Determine the [X, Y] coordinate at the center of the cell enclosing the given text.  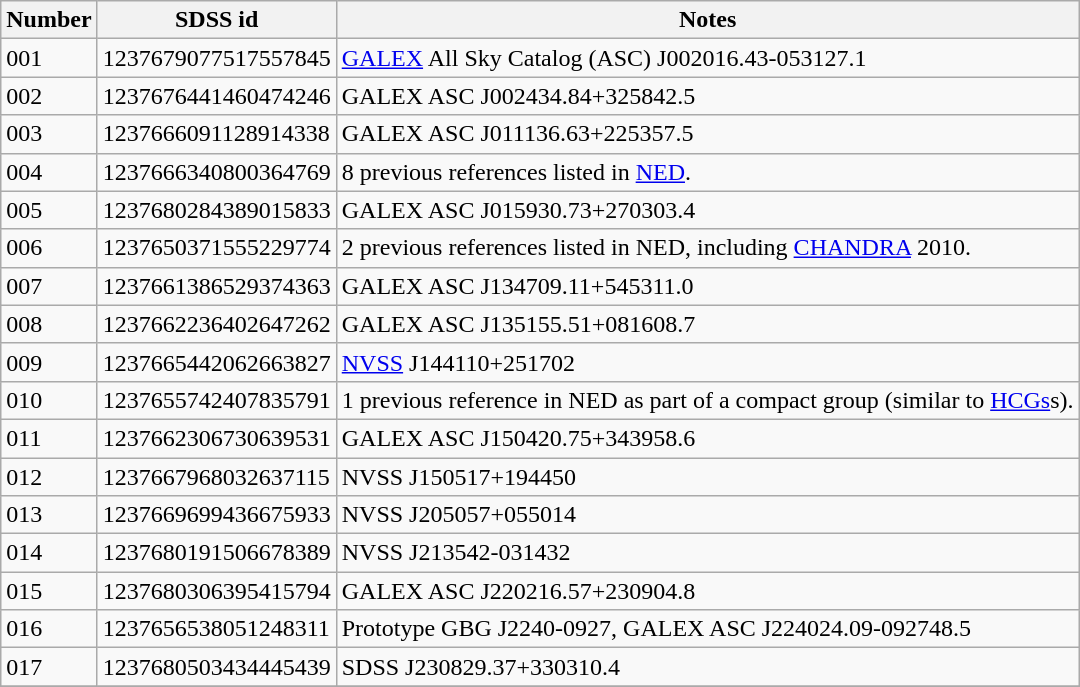
010 [49, 400]
1237680503434445439 [216, 667]
006 [49, 248]
009 [49, 362]
GALEX ASC J011136.63+225357.5 [708, 134]
1237680284389015833 [216, 210]
Prototype GBG J2240-0927, GALEX ASC J224024.09-092748.5 [708, 629]
Notes [708, 20]
1237680191506678389 [216, 553]
NVSS J144110+251702 [708, 362]
GALEX ASC J135155.51+081608.7 [708, 324]
GALEX All Sky Catalog (ASC) J002016.43-053127.1 [708, 58]
1237676441460474246 [216, 96]
001 [49, 58]
015 [49, 591]
017 [49, 667]
SDSS J230829.37+330310.4 [708, 667]
GALEX ASC J002434.84+325842.5 [708, 96]
002 [49, 96]
016 [49, 629]
1237667968032637115 [216, 477]
007 [49, 286]
1237669699436675933 [216, 515]
1237662236402647262 [216, 324]
GALEX ASC J134709.11+545311.0 [708, 286]
011 [49, 438]
1237666340800364769 [216, 172]
1 previous reference in NED as part of a compact group (similar to HCGss). [708, 400]
014 [49, 553]
2 previous references listed in NED, including CHANDRA 2010. [708, 248]
1237650371555229774 [216, 248]
1237679077517557845 [216, 58]
1237680306395415794 [216, 591]
NVSS J205057+055014 [708, 515]
NVSS J150517+194450 [708, 477]
1237665442062663827 [216, 362]
012 [49, 477]
1237662306730639531 [216, 438]
008 [49, 324]
8 previous references listed in NED. [708, 172]
1237666091128914338 [216, 134]
SDSS id [216, 20]
GALEX ASC J150420.75+343958.6 [708, 438]
1237655742407835791 [216, 400]
NVSS J213542-031432 [708, 553]
1237661386529374363 [216, 286]
GALEX ASC J015930.73+270303.4 [708, 210]
003 [49, 134]
004 [49, 172]
GALEX ASC J220216.57+230904.8 [708, 591]
005 [49, 210]
013 [49, 515]
1237656538051248311 [216, 629]
Number [49, 20]
